Provide the (X, Y) coordinate of the cell's center where the given text is located.  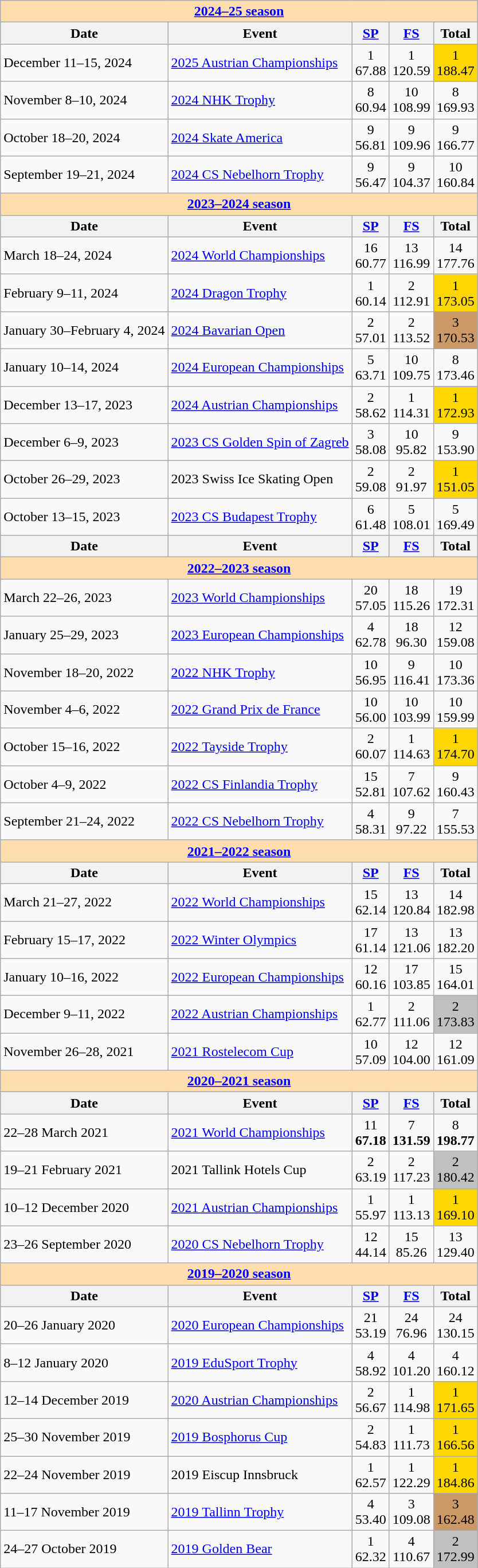
18 115.26 (412, 597)
9 153.90 (455, 443)
2 173.83 (455, 1015)
19 172.31 (455, 597)
December 6–9, 2023 (84, 443)
1 62.57 (370, 1475)
5 63.71 (370, 367)
2 111.06 (412, 1015)
25–30 November 2019 (84, 1437)
6 61.48 (370, 517)
2023 World Championships (260, 597)
2023 CS Golden Spin of Zagreb (260, 443)
2020 CS Nebelhorn Trophy (260, 1244)
16 60.77 (370, 256)
20 57.05 (370, 597)
22–28 March 2021 (84, 1133)
2 172.99 (455, 1549)
October 26–29, 2023 (84, 479)
1 169.10 (455, 1207)
2024 Bavarian Open (260, 330)
7 131.59 (412, 1133)
10 159.99 (455, 710)
4 101.20 (412, 1362)
2023 Swiss Ice Skating Open (260, 479)
9 56.47 (370, 174)
8 173.46 (455, 367)
December 11–15, 2024 (84, 63)
1 114.31 (412, 405)
1 114.63 (412, 746)
12 44.14 (370, 1244)
1 60.14 (370, 292)
1 67.88 (370, 63)
8 169.93 (455, 100)
2 57.01 (370, 330)
2021 World Championships (260, 1133)
1 166.56 (455, 1437)
2024 Skate America (260, 138)
2024 Austrian Championships (260, 405)
11–17 November 2019 (84, 1512)
10 95.82 (412, 443)
15 164.01 (455, 977)
1 113.13 (412, 1207)
2 59.08 (370, 479)
2 113.52 (412, 330)
2019 Tallinn Trophy (260, 1512)
2021 Rostelecom Cup (260, 1051)
2023 European Championships (260, 635)
2019 Golden Bear (260, 1549)
1 173.05 (455, 292)
2020–2021 season (240, 1081)
2 117.23 (412, 1170)
17 61.14 (370, 939)
2024 CS Nebelhorn Trophy (260, 174)
2021–2022 season (240, 851)
January 25–29, 2023 (84, 635)
7 107.62 (412, 784)
2020 Austrian Championships (260, 1400)
2025 Austrian Championships (260, 63)
September 21–24, 2022 (84, 821)
2 60.07 (370, 746)
17 103.85 (412, 977)
13 182.20 (455, 939)
12 60.16 (370, 977)
1 174.70 (455, 746)
11 67.18 (370, 1133)
March 18–24, 2024 (84, 256)
November 8–10, 2024 (84, 100)
2024 World Championships (260, 256)
2022 Winter Olympics (260, 939)
1 122.29 (412, 1475)
13 121.06 (412, 939)
October 18–20, 2024 (84, 138)
December 13–17, 2023 (84, 405)
2019 Eiscup Innsbruck (260, 1475)
14 182.98 (455, 902)
3 170.53 (455, 330)
February 9–11, 2024 (84, 292)
12–14 December 2019 (84, 1400)
1 188.47 (455, 63)
24–27 October 2019 (84, 1549)
1 151.05 (455, 479)
January 30–February 4, 2024 (84, 330)
February 15–17, 2022 (84, 939)
5 169.49 (455, 517)
November 4–6, 2022 (84, 710)
October 13–15, 2023 (84, 517)
November 18–20, 2022 (84, 672)
10 160.84 (455, 174)
2024 NHK Trophy (260, 100)
1 55.97 (370, 1207)
2022 CS Nebelhorn Trophy (260, 821)
4 62.78 (370, 635)
2024–25 season (240, 11)
2024 European Championships (260, 367)
2022 Austrian Championships (260, 1015)
3 162.48 (455, 1512)
October 15–16, 2022 (84, 746)
13 120.84 (412, 902)
15 62.14 (370, 902)
November 26–28, 2021 (84, 1051)
18 96.30 (412, 635)
2 63.19 (370, 1170)
8–12 January 2020 (84, 1362)
March 22–26, 2023 (84, 597)
January 10–16, 2022 (84, 977)
1 62.32 (370, 1549)
2019–2020 season (240, 1274)
2022 Tayside Trophy (260, 746)
3 109.08 (412, 1512)
10 56.00 (370, 710)
10 56.95 (370, 672)
7 155.53 (455, 821)
1 184.86 (455, 1475)
1 171.65 (455, 1400)
15 85.26 (412, 1244)
1 120.59 (412, 63)
23–26 September 2020 (84, 1244)
9 104.37 (412, 174)
2022 CS Finlandia Trophy (260, 784)
10 109.75 (412, 367)
March 21–27, 2022 (84, 902)
9 116.41 (412, 672)
1 172.93 (455, 405)
10 57.09 (370, 1051)
4 110.67 (412, 1549)
5 108.01 (412, 517)
9 97.22 (412, 821)
13 129.40 (455, 1244)
19–21 February 2021 (84, 1170)
10 173.36 (455, 672)
2 54.83 (370, 1437)
2020 European Championships (260, 1325)
4 58.92 (370, 1362)
4 160.12 (455, 1362)
10 103.99 (412, 710)
3 58.08 (370, 443)
2022 European Championships (260, 977)
13 116.99 (412, 256)
1 111.73 (412, 1437)
2 91.97 (412, 479)
10–12 December 2020 (84, 1207)
2023 CS Budapest Trophy (260, 517)
2 56.67 (370, 1400)
22–24 November 2019 (84, 1475)
24 130.15 (455, 1325)
10 108.99 (412, 100)
8 198.77 (455, 1133)
2022 NHK Trophy (260, 672)
21 53.19 (370, 1325)
September 19–21, 2024 (84, 174)
2021 Austrian Championships (260, 1207)
2022–2023 season (240, 568)
2 180.42 (455, 1170)
January 10–14, 2024 (84, 367)
2023–2024 season (240, 204)
October 4–9, 2022 (84, 784)
12 161.09 (455, 1051)
9 160.43 (455, 784)
December 9–11, 2022 (84, 1015)
24 76.96 (412, 1325)
2 58.62 (370, 405)
14 177.76 (455, 256)
12 159.08 (455, 635)
12 104.00 (412, 1051)
20–26 January 2020 (84, 1325)
1 62.77 (370, 1015)
2 112.91 (412, 292)
9 166.77 (455, 138)
8 60.94 (370, 100)
2019 Bosphorus Cup (260, 1437)
2019 EduSport Trophy (260, 1362)
9 56.81 (370, 138)
15 52.81 (370, 784)
1 114.98 (412, 1400)
4 58.31 (370, 821)
2022 Grand Prix de France (260, 710)
2021 Tallink Hotels Cup (260, 1170)
9 109.96 (412, 138)
2022 World Championships (260, 902)
4 53.40 (370, 1512)
2024 Dragon Trophy (260, 292)
